Return the (x, y) coordinate for the center point of the cell that contains the specified text.  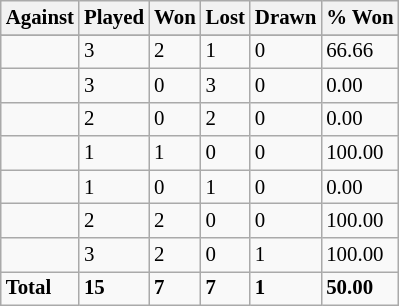
Lost (226, 18)
% Won (360, 18)
Against (40, 18)
Played (114, 18)
66.66 (360, 51)
Drawn (286, 18)
Won (175, 18)
15 (114, 288)
Total (40, 288)
50.00 (360, 288)
